Scan for the cell matching the given text and deliver its (X, Y) coordinate at center. 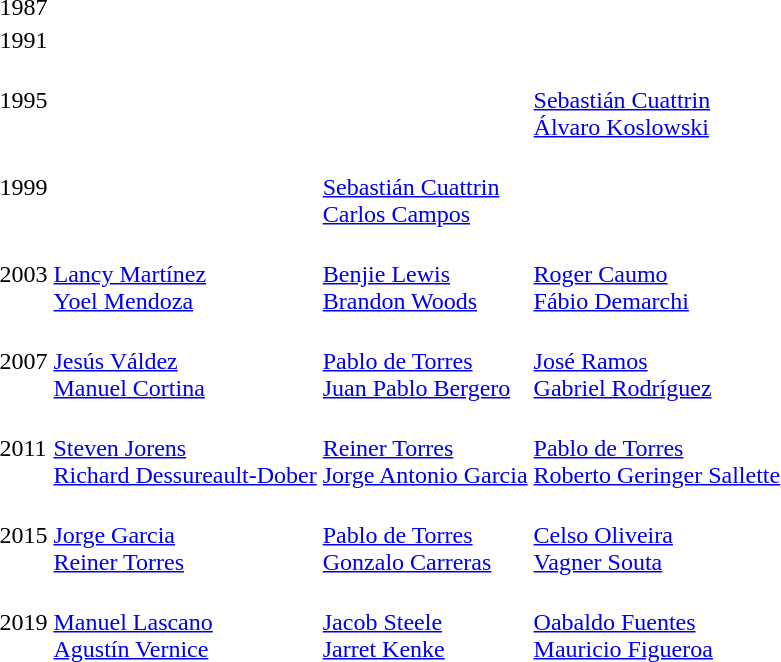
Benjie LewisBrandon Woods (425, 274)
Lancy MartínezYoel Mendoza (185, 274)
Pablo de Torres Juan Pablo Bergero (425, 361)
Steven JorensRichard Dessureault-Dober (185, 448)
Sebastián CuattrinCarlos Campos (425, 187)
Pablo de TorresGonzalo Carreras (425, 535)
Jorge GarciaReiner Torres (185, 535)
Jesús Váldez Manuel Cortina (185, 361)
Reiner Torres Jorge Antonio Garcia (425, 448)
